Search for the cell housing the specified text and yield its (x, y) center coordinate. 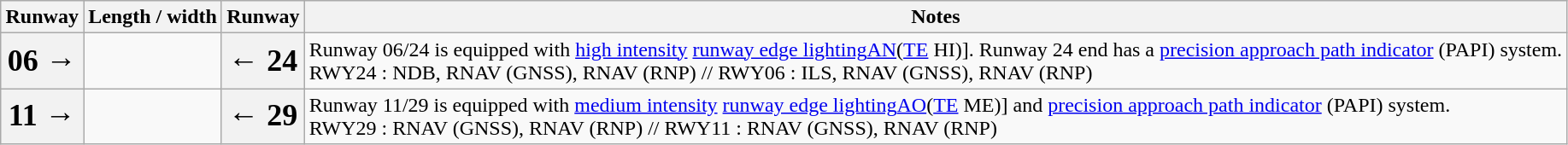
11 → (43, 116)
Notes (935, 17)
Length / width (153, 17)
← 29 (263, 116)
← 24 (263, 61)
06 → (43, 61)
